Return the (x, y) coordinate for the center point of the cell that contains the specified text.  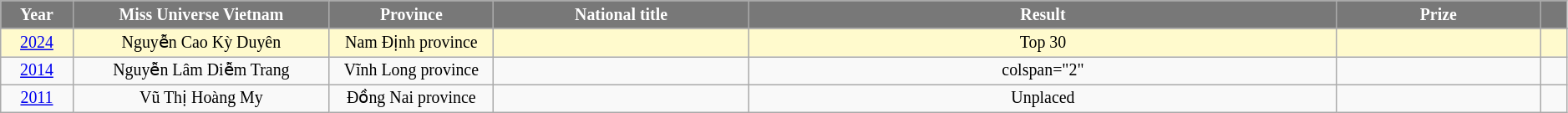
Result (1043, 15)
2014 (37, 70)
Unplaced (1043, 99)
Year (37, 15)
Đồng Nai province (411, 99)
Top 30 (1043, 42)
Nguyễn Cao Kỳ Duyên (200, 42)
Miss Universe Vietnam (200, 15)
Nguyễn Lâm Diễm Trang (200, 70)
Vũ Thị Hoàng My (200, 99)
colspan="2" (1043, 70)
National title (622, 15)
Prize (1439, 15)
Province (411, 15)
Nam Định province (411, 42)
2011 (37, 99)
Vĩnh Long province (411, 70)
2024 (37, 42)
